Capture the cell that displays the provided text and extract its (X, Y) central coordinate. 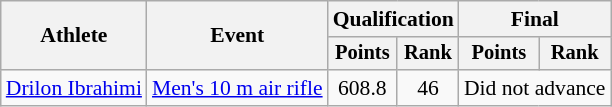
Drilon Ibrahimi (74, 88)
Did not advance (535, 88)
Athlete (74, 36)
Men's 10 m air rifle (238, 88)
608.8 (362, 88)
Final (535, 19)
46 (428, 88)
Qualification (394, 19)
Event (238, 36)
